From the cell containing the given text, extract its center point as (X, Y) coordinate. 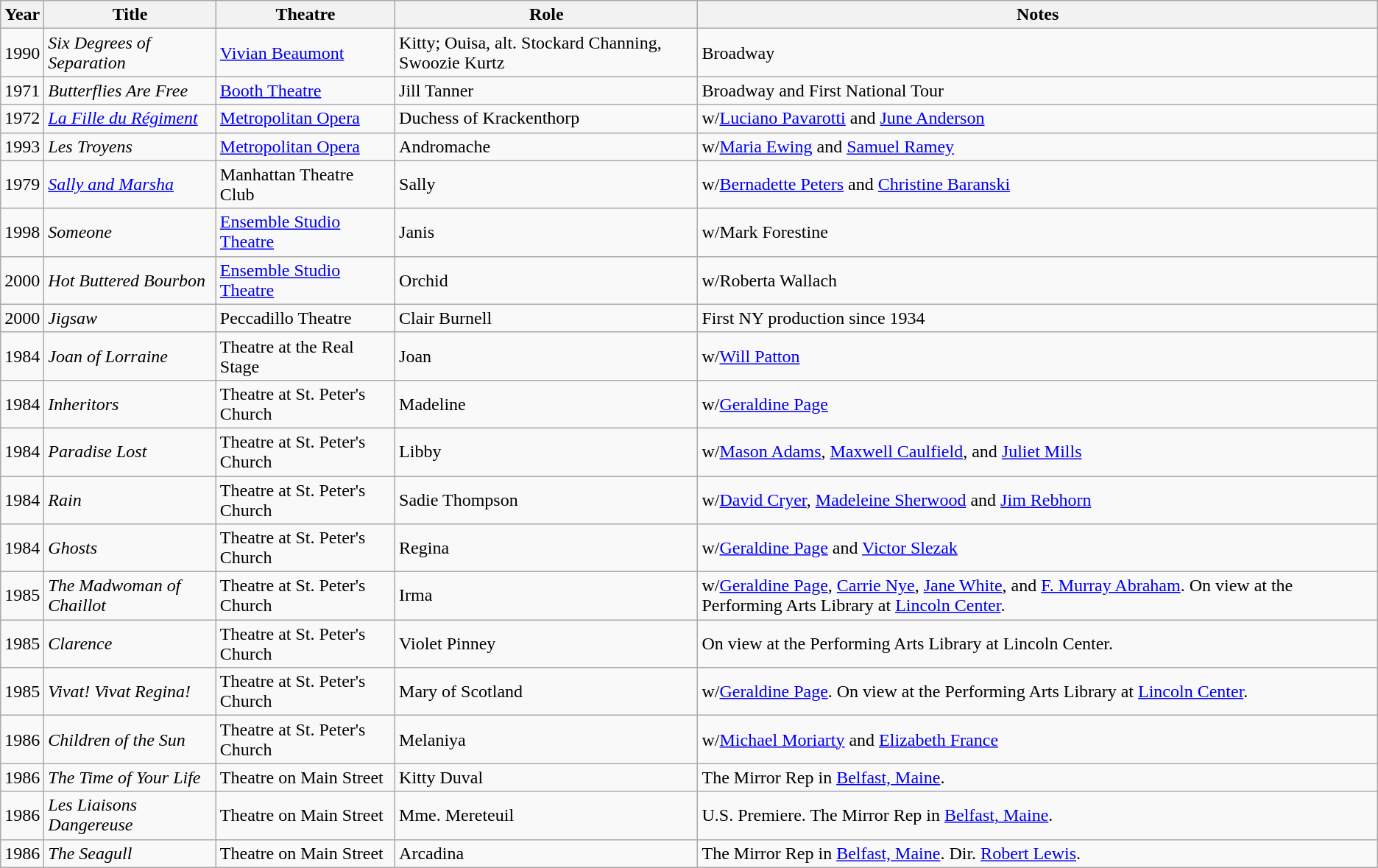
Jigsaw (130, 318)
Janis (546, 233)
The Seagull (130, 853)
Kitty; Ouisa, alt. Stockard Channing, Swoozie Kurtz (546, 53)
Year (22, 15)
Irma (546, 596)
La Fille du Régiment (130, 119)
Butterflies Are Free (130, 91)
Theatre at the Real Stage (305, 356)
1998 (22, 233)
Joan (546, 356)
Vivat! Vivat Regina! (130, 692)
U.S. Premiere. The Mirror Rep in Belfast, Maine. (1038, 816)
Libby (546, 452)
Mary of Scotland (546, 692)
Title (130, 15)
Madeline (546, 403)
The Madwoman of Chaillot (130, 596)
Role (546, 15)
Notes (1038, 15)
Arcadina (546, 853)
The Time of Your Life (130, 777)
First NY production since 1934 (1038, 318)
Booth Theatre (305, 91)
Joan of Lorraine (130, 356)
w/Mark Forestine (1038, 233)
Andromache (546, 147)
1979 (22, 184)
Vivian Beaumont (305, 53)
Mme. Mereteuil (546, 816)
1972 (22, 119)
Peccadillo Theatre (305, 318)
Clair Burnell (546, 318)
Sadie Thompson (546, 499)
w/Maria Ewing and Samuel Ramey (1038, 147)
Duchess of Krackenthorp (546, 119)
Ghosts (130, 548)
Sally (546, 184)
Inheritors (130, 403)
1971 (22, 91)
Les Troyens (130, 147)
The Mirror Rep in Belfast, Maine. (1038, 777)
On view at the Performing Arts Library at Lincoln Center. (1038, 643)
w/Mason Adams, Maxwell Caulfield, and Juliet Mills (1038, 452)
w/David Cryer, Madeleine Sherwood and Jim Rebhorn (1038, 499)
Paradise Lost (130, 452)
Sally and Marsha (130, 184)
The Mirror Rep in Belfast, Maine. Dir. Robert Lewis. (1038, 853)
Violet Pinney (546, 643)
w/Roberta Wallach (1038, 280)
w/Geraldine Page. On view at the Performing Arts Library at Lincoln Center. (1038, 692)
Orchid (546, 280)
Rain (130, 499)
Kitty Duval (546, 777)
w/Michael Moriarty and Elizabeth France (1038, 739)
Six Degrees of Separation (130, 53)
w/Geraldine Page and Victor Slezak (1038, 548)
Broadway (1038, 53)
w/Geraldine Page (1038, 403)
1990 (22, 53)
Manhattan Theatre Club (305, 184)
Hot Buttered Bourbon (130, 280)
Clarence (130, 643)
w/Will Patton (1038, 356)
Theatre (305, 15)
w/Bernadette Peters and Christine Baranski (1038, 184)
Regina (546, 548)
Broadway and First National Tour (1038, 91)
Les Liaisons Dangereuse (130, 816)
Someone (130, 233)
w/Luciano Pavarotti and June Anderson (1038, 119)
w/Geraldine Page, Carrie Nye, Jane White, and F. Murray Abraham. On view at the Performing Arts Library at Lincoln Center. (1038, 596)
Jill Tanner (546, 91)
1993 (22, 147)
Melaniya (546, 739)
Children of the Sun (130, 739)
